Return the (X, Y) coordinate for the center point of the cell that contains the specified text.  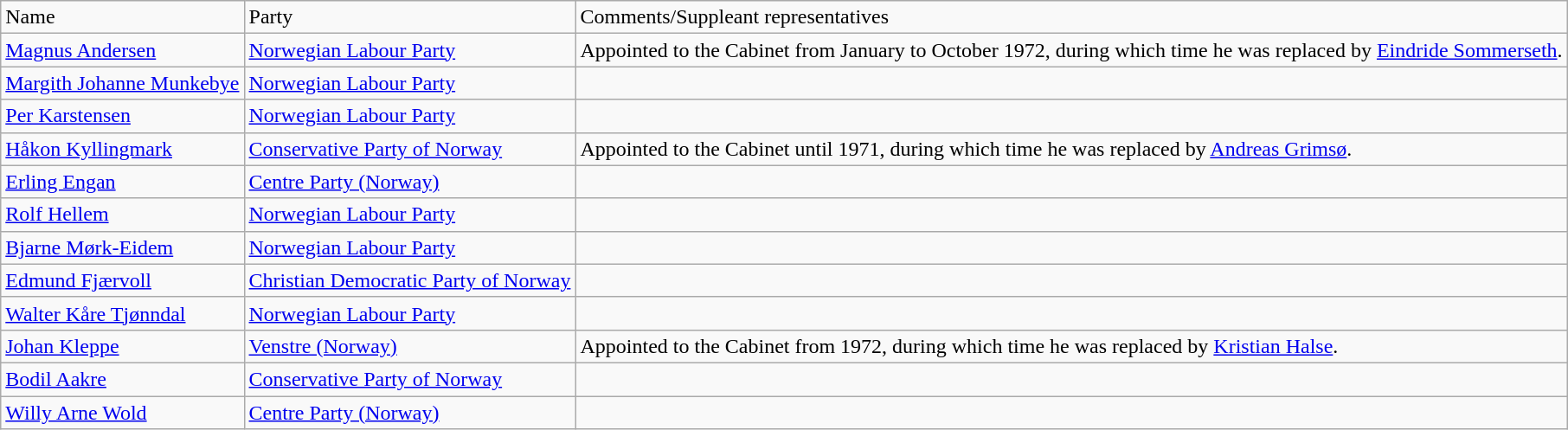
Håkon Kyllingmark (123, 149)
Appointed to the Cabinet until 1971, during which time he was replaced by Andreas Grimsø. (1071, 149)
Magnus Andersen (123, 50)
Per Karstensen (123, 116)
Bodil Aakre (123, 379)
Christian Democratic Party of Norway (410, 280)
Name (123, 17)
Comments/Suppleant representatives (1071, 17)
Rolf Hellem (123, 215)
Walter Kåre Tjønndal (123, 313)
Appointed to the Cabinet from January to October 1972, during which time he was replaced by Eindride Sommerseth. (1071, 50)
Appointed to the Cabinet from 1972, during which time he was replaced by Kristian Halse. (1071, 346)
Edmund Fjærvoll (123, 280)
Erling Engan (123, 182)
Willy Arne Wold (123, 413)
Venstre (Norway) (410, 346)
Bjarne Mørk-Eidem (123, 247)
Margith Johanne Munkebye (123, 83)
Johan Kleppe (123, 346)
Party (410, 17)
